Pinpoint the cell where the given text exists, returning its (x, y) midpoint coordinate. 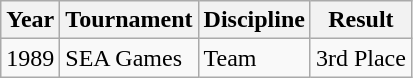
Discipline (254, 20)
SEA Games (129, 58)
Year (30, 20)
Result (360, 20)
1989 (30, 58)
3rd Place (360, 58)
Tournament (129, 20)
Team (254, 58)
